Output the (x, y) coordinate of the center of the cell containing the given text.  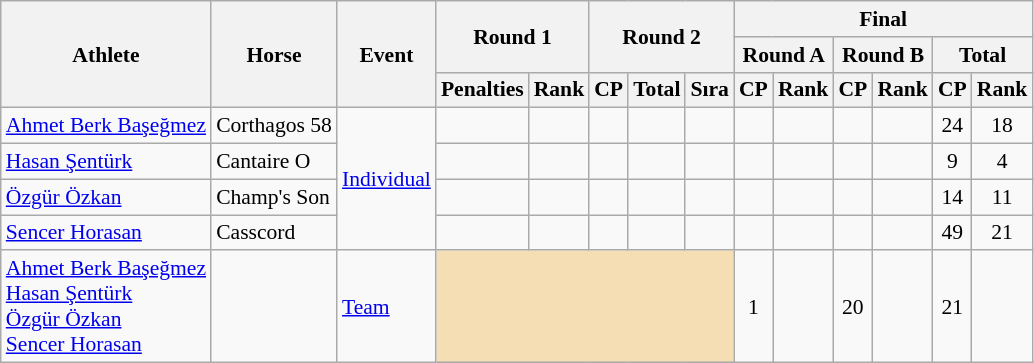
Sıra (710, 90)
Event (386, 54)
Final (883, 19)
Round B (882, 55)
Hasan Şentürk (106, 162)
Champ's Son (274, 197)
1 (754, 307)
20 (852, 307)
24 (952, 126)
9 (952, 162)
14 (952, 197)
11 (1002, 197)
Round 1 (512, 36)
49 (952, 233)
Round 2 (662, 36)
Penalties (482, 90)
Sencer Horasan (106, 233)
4 (1002, 162)
Ahmet Berk Başeğmez (106, 126)
Horse (274, 54)
Özgür Özkan (106, 197)
Individual (386, 179)
Team (386, 307)
Round A (784, 55)
Corthagos 58 (274, 126)
18 (1002, 126)
Casscord (274, 233)
Cantaire O (274, 162)
Ahmet Berk BaşeğmezHasan ŞentürkÖzgür ÖzkanSencer Horasan (106, 307)
Athlete (106, 54)
